Capture the cell that displays the provided text and extract its [X, Y] central coordinate. 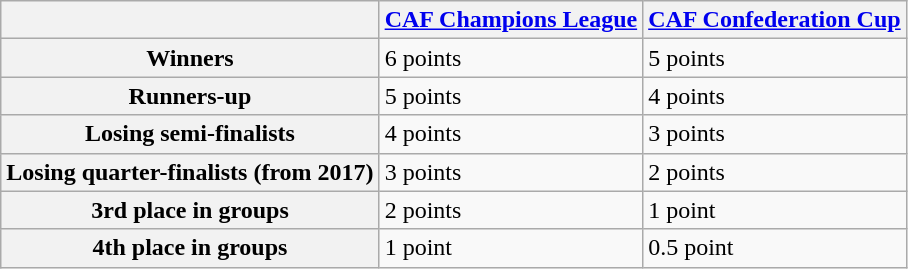
4th place in groups [190, 248]
CAF Champions League [511, 20]
CAF Confederation Cup [775, 20]
Winners [190, 58]
3rd place in groups [190, 210]
Losing quarter-finalists (from 2017) [190, 172]
0.5 point [775, 248]
Runners-up [190, 96]
Losing semi-finalists [190, 134]
6 points [511, 58]
